Output the [x, y] coordinate of the center of the cell containing the given text.  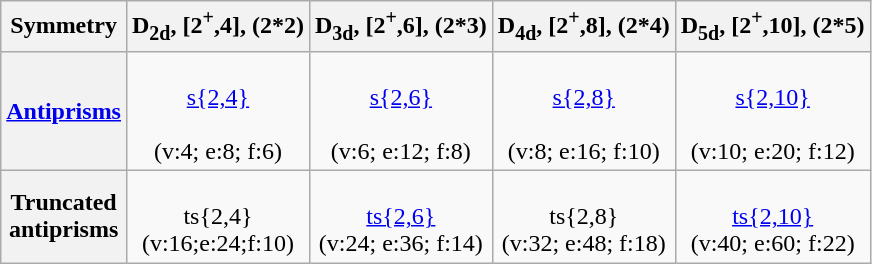
ts{2,8}(v:32; e:48; f:18) [584, 217]
D4d, [2+,8], (2*4) [584, 26]
s{2,8}(v:8; e:16; f:10) [584, 112]
s{2,10}(v:10; e:20; f:12) [772, 112]
D2d, [2+,4], (2*2) [218, 26]
Symmetry [64, 26]
s{2,4}(v:4; e:8; f:6) [218, 112]
D3d, [2+,6], (2*3) [400, 26]
Antiprisms [64, 112]
ts{2,6}(v:24; e:36; f:14) [400, 217]
D5d, [2+,10], (2*5) [772, 26]
ts{2,10}(v:40; e:60; f:22) [772, 217]
ts{2,4}(v:16;e:24;f:10) [218, 217]
s{2,6}(v:6; e:12; f:8) [400, 112]
Truncatedantiprisms [64, 217]
